Pinpoint the cell where the given text exists, returning its (X, Y) midpoint coordinate. 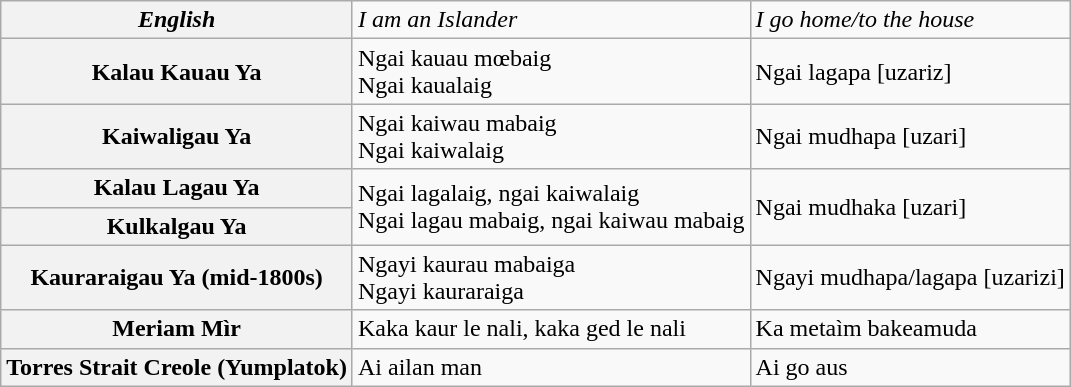
I go home/to the house (910, 20)
Ai go aus (910, 367)
Kalau Kauau Ya (177, 72)
Ngai lagapa [uzariz] (910, 72)
Kaka kaur le nali, kaka ged le nali (551, 329)
I am an Islander (551, 20)
Kaiwaligau Ya (177, 136)
Kauraraigau Ya (mid-1800s) (177, 278)
Ngai kaiwau mabaigNgai kaiwalaig (551, 136)
Ngai lagalaig, ngai kaiwalaigNgai lagau mabaig, ngai kaiwau mabaig (551, 207)
Torres Strait Creole (Yumplatok) (177, 367)
Ngai mudhapa [uzari] (910, 136)
Ka metaìm bakeamuda (910, 329)
Kalau Lagau Ya (177, 188)
Ngai kauau mœbaigNgai kaualaig (551, 72)
Ngai mudhaka [uzari] (910, 207)
Kulkalgau Ya (177, 226)
Meriam Mìr (177, 329)
Ngayi mudhapa/lagapa [uzarizi] (910, 278)
Ai ailan man (551, 367)
Ngayi kaurau mabaigaNgayi kauraraiga (551, 278)
English (177, 20)
